Capture the cell that displays the provided text and extract its [X, Y] central coordinate. 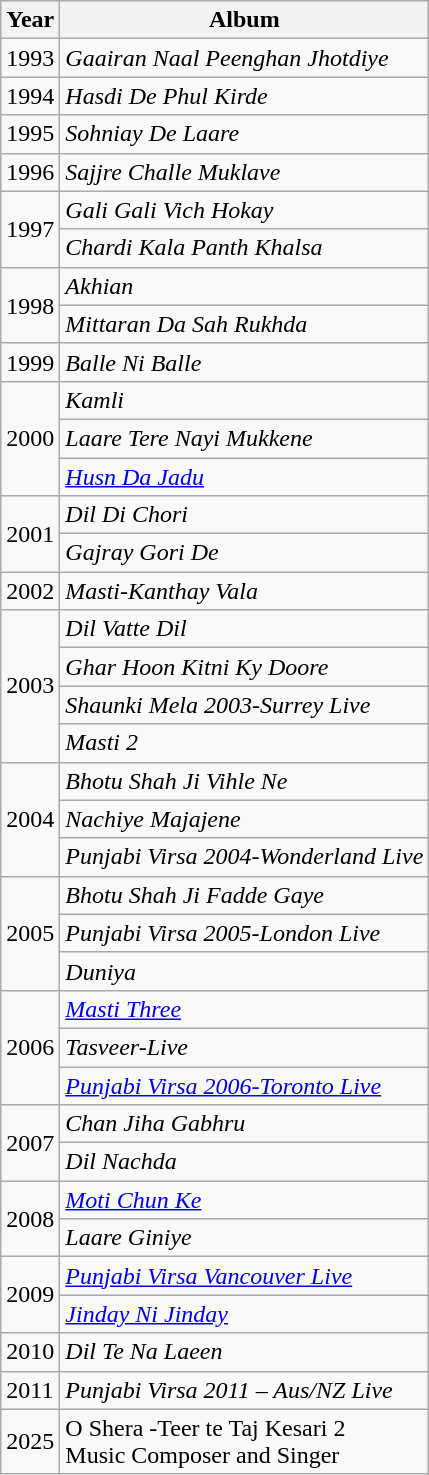
1993 [30, 58]
2007 [30, 1143]
Dil Vatte Dil [244, 629]
1994 [30, 96]
Balle Ni Balle [244, 362]
Moti Chun Ke [244, 1200]
Dil Di Chori [244, 515]
2011 [30, 1390]
Duniya [244, 971]
Akhian [244, 286]
Masti Three [244, 1009]
Punjabi Virsa 2005-London Live [244, 933]
Punjabi Virsa 2006-Toronto Live [244, 1085]
Ghar Hoon Kitni Ky Doore [244, 667]
Shaunki Mela 2003-Surrey Live [244, 705]
2002 [30, 591]
Punjabi Virsa 2004-Wonderland Live [244, 857]
O Shera -Teer te Taj Kesari 2Music Composer and Singer [244, 1442]
2010 [30, 1352]
Chan Jiha Gabhru [244, 1124]
2009 [30, 1295]
Gaairan Naal Peenghan Jhotdiye [244, 58]
Chardi Kala Panth Khalsa [244, 248]
Jinday Ni Jinday [244, 1314]
2025 [30, 1442]
2003 [30, 686]
Tasveer-Live [244, 1047]
Masti 2 [244, 743]
Nachiye Majajene [244, 819]
Sohniay De Laare [244, 134]
1995 [30, 134]
2006 [30, 1047]
Album [244, 20]
Dil Te Na Laeen [244, 1352]
Laare Tere Nayi Mukkene [244, 438]
Gali Gali Vich Hokay [244, 210]
2001 [30, 534]
Gajray Gori De [244, 553]
2008 [30, 1219]
Punjabi Virsa 2011 – Aus/NZ Live [244, 1390]
1998 [30, 305]
Mittaran Da Sah Rukhda [244, 324]
1996 [30, 172]
1997 [30, 229]
2004 [30, 819]
Sajjre Challe Muklave [244, 172]
Husn Da Jadu [244, 477]
2000 [30, 438]
Bhotu Shah Ji Fadde Gaye [244, 895]
Masti-Kanthay Vala [244, 591]
2005 [30, 933]
Kamli [244, 400]
Bhotu Shah Ji Vihle Ne [244, 781]
1999 [30, 362]
Laare Giniye [244, 1238]
Year [30, 20]
Dil Nachda [244, 1162]
Punjabi Virsa Vancouver Live [244, 1276]
Hasdi De Phul Kirde [244, 96]
